Capture the cell that displays the provided text and extract its (X, Y) central coordinate. 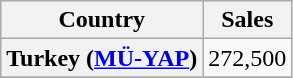
Sales (248, 20)
272,500 (248, 58)
Turkey (MÜ-YAP) (102, 58)
Country (102, 20)
